Extract the (x, y) coordinate from the center of the cell holding the provided text.  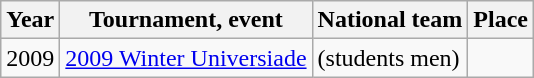
Year (30, 20)
2009 Winter Universiade (186, 58)
(students men) (390, 58)
National team (390, 20)
2009 (30, 58)
Place (501, 20)
Tournament, event (186, 20)
